Locate the cell with the specified text and output its [X, Y] center coordinate. 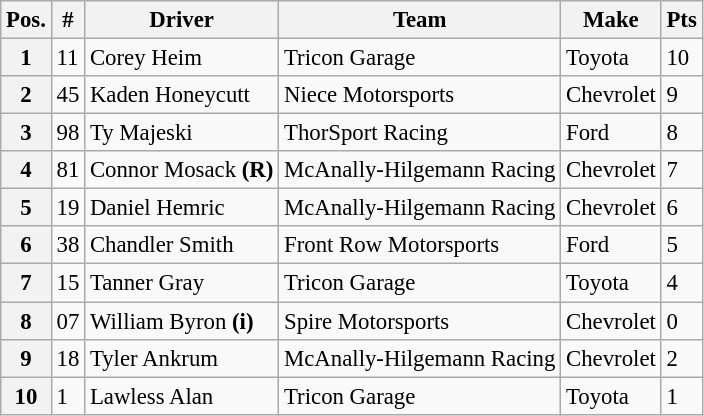
0 [682, 321]
Team [420, 20]
Pts [682, 20]
19 [68, 208]
ThorSport Racing [420, 133]
Chandler Smith [182, 245]
# [68, 20]
Niece Motorsports [420, 95]
Tyler Ankrum [182, 358]
45 [68, 95]
Driver [182, 20]
3 [26, 133]
Lawless Alan [182, 396]
Daniel Hemric [182, 208]
18 [68, 358]
11 [68, 58]
81 [68, 170]
Connor Mosack (R) [182, 170]
Make [611, 20]
98 [68, 133]
07 [68, 321]
Spire Motorsports [420, 321]
Pos. [26, 20]
William Byron (i) [182, 321]
Front Row Motorsports [420, 245]
Tanner Gray [182, 283]
Corey Heim [182, 58]
Ty Majeski [182, 133]
15 [68, 283]
Kaden Honeycutt [182, 95]
38 [68, 245]
